Return the (X, Y) coordinate for the center point of the cell that contains the specified text.  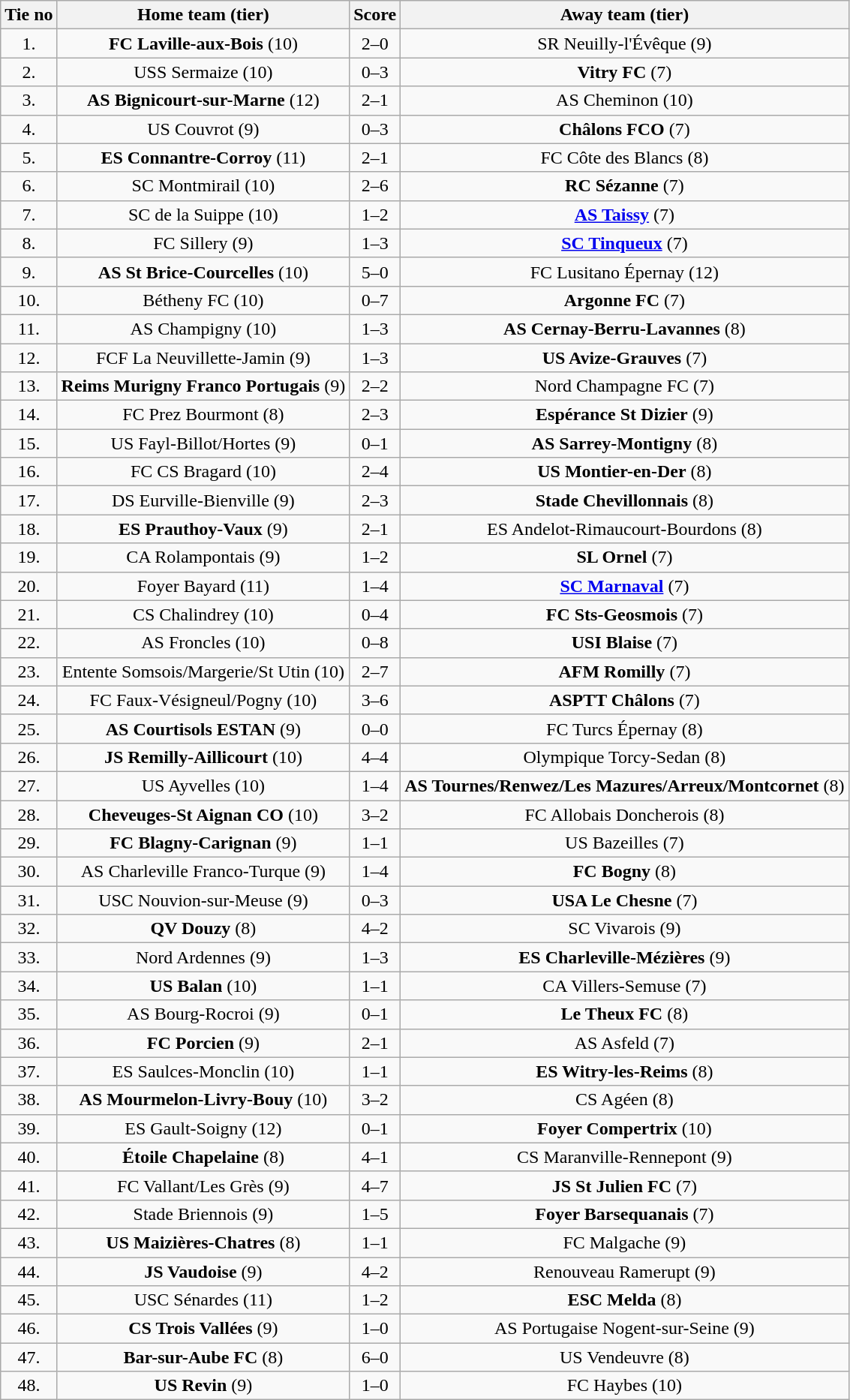
CA Rolampontais (9) (203, 557)
ES Prauthoy-Vaux (9) (203, 529)
AS Charleville Franco-Turque (9) (203, 872)
ES Witry-les-Reims (8) (624, 1071)
33. (29, 957)
USI Blaise (7) (624, 643)
48. (29, 1386)
USC Nouvion-sur-Meuse (9) (203, 900)
12. (29, 358)
FC Lusitano Épernay (12) (624, 272)
SL Ornel (7) (624, 557)
Foyer Barsequanais (7) (624, 1214)
18. (29, 529)
21. (29, 614)
US Revin (9) (203, 1386)
37. (29, 1071)
35. (29, 1014)
AS Courtisols ESTAN (9) (203, 729)
2–6 (375, 186)
Étoile Chapelaine (8) (203, 1157)
Argonne FC (7) (624, 300)
2–0 (375, 44)
23. (29, 671)
Nord Champagne FC (7) (624, 386)
2–7 (375, 671)
Foyer Bayard (11) (203, 586)
FCF La Neuvillette-Jamin (9) (203, 358)
SC Vivarois (9) (624, 929)
FC Prez Bourmont (8) (203, 415)
CA Villers-Semuse (7) (624, 986)
22. (29, 643)
FC Vallant/Les Grès (9) (203, 1185)
AS Cheminon (10) (624, 101)
4. (29, 129)
FC Laville-aux-Bois (10) (203, 44)
SC Marnaval (7) (624, 586)
FC Haybes (10) (624, 1386)
0–0 (375, 729)
4–1 (375, 1157)
14. (29, 415)
Score (375, 15)
QV Douzy (8) (203, 929)
Châlons FCO (7) (624, 129)
Vitry FC (7) (624, 72)
16. (29, 472)
CS Maranville-Rennepont (9) (624, 1157)
Stade Chevillonnais (8) (624, 500)
AS Taissy (7) (624, 215)
28. (29, 814)
25. (29, 729)
US Montier-en-Der (8) (624, 472)
2–4 (375, 472)
34. (29, 986)
24. (29, 700)
AS Portugaise Nogent-sur-Seine (9) (624, 1329)
43. (29, 1242)
US Balan (10) (203, 986)
2–2 (375, 386)
1–5 (375, 1214)
Foyer Compertrix (10) (624, 1128)
36. (29, 1043)
Home team (tier) (203, 15)
FC CS Bragard (10) (203, 472)
13. (29, 386)
FC Porcien (9) (203, 1043)
CS Chalindrey (10) (203, 614)
ES Andelot-Rimaucourt-Bourdons (8) (624, 529)
CS Agéen (8) (624, 1100)
Away team (tier) (624, 15)
FC Sillery (9) (203, 243)
Reims Murigny Franco Portugais (9) (203, 386)
4–7 (375, 1185)
AS Cernay-Berru-Lavannes (8) (624, 329)
30. (29, 872)
Bétheny FC (10) (203, 300)
AFM Romilly (7) (624, 671)
40. (29, 1157)
38. (29, 1100)
17. (29, 500)
47. (29, 1357)
USS Sermaize (10) (203, 72)
FC Malgache (9) (624, 1242)
USA Le Chesne (7) (624, 900)
FC Faux-Vésigneul/Pogny (10) (203, 700)
6–0 (375, 1357)
15. (29, 443)
6. (29, 186)
RC Sézanne (7) (624, 186)
FC Allobais Doncherois (8) (624, 814)
45. (29, 1300)
FC Bogny (8) (624, 872)
ES Gault-Soigny (12) (203, 1128)
Olympique Torcy-Sedan (8) (624, 757)
29. (29, 843)
AS St Brice-Courcelles (10) (203, 272)
AS Mourmelon-Livry-Bouy (10) (203, 1100)
19. (29, 557)
US Ayvelles (10) (203, 786)
20. (29, 586)
0–7 (375, 300)
ES Saulces-Monclin (10) (203, 1071)
ASPTT Châlons (7) (624, 700)
5–0 (375, 272)
Bar-sur-Aube FC (8) (203, 1357)
Nord Ardennes (9) (203, 957)
AS Froncles (10) (203, 643)
46. (29, 1329)
US Fayl-Billot/Hortes (9) (203, 443)
26. (29, 757)
10. (29, 300)
US Avize-Grauves (7) (624, 358)
5. (29, 158)
9. (29, 272)
US Vendeuvre (8) (624, 1357)
0–8 (375, 643)
SR Neuilly-l'Évêque (9) (624, 44)
CS Trois Vallées (9) (203, 1329)
SC Tinqueux (7) (624, 243)
DS Eurville-Bienville (9) (203, 500)
AS Bignicourt-sur-Marne (12) (203, 101)
ES Connantre-Corroy (11) (203, 158)
FC Turcs Épernay (8) (624, 729)
42. (29, 1214)
Cheveuges-St Aignan CO (10) (203, 814)
0–4 (375, 614)
AS Asfeld (7) (624, 1043)
2. (29, 72)
AS Champigny (10) (203, 329)
US Bazeilles (7) (624, 843)
32. (29, 929)
JS St Julien FC (7) (624, 1185)
US Maizières-Chatres (8) (203, 1242)
8. (29, 243)
Tie no (29, 15)
AS Bourg-Rocroi (9) (203, 1014)
FC Sts-Geosmois (7) (624, 614)
USC Sénardes (11) (203, 1300)
1. (29, 44)
41. (29, 1185)
ESC Melda (8) (624, 1300)
JS Vaudoise (9) (203, 1272)
AS Tournes/Renwez/Les Mazures/Arreux/Montcornet (8) (624, 786)
Renouveau Ramerupt (9) (624, 1272)
SC de la Suippe (10) (203, 215)
US Couvrot (9) (203, 129)
39. (29, 1128)
Le Theux FC (8) (624, 1014)
FC Blagny-Carignan (9) (203, 843)
Stade Briennois (9) (203, 1214)
44. (29, 1272)
3. (29, 101)
Entente Somsois/Margerie/St Utin (10) (203, 671)
ES Charleville-Mézières (9) (624, 957)
7. (29, 215)
FC Côte des Blancs (8) (624, 158)
AS Sarrey-Montigny (8) (624, 443)
27. (29, 786)
JS Remilly-Aillicourt (10) (203, 757)
SC Montmirail (10) (203, 186)
31. (29, 900)
3–6 (375, 700)
4–4 (375, 757)
Espérance St Dizier (9) (624, 415)
11. (29, 329)
